Identify which cell holds the provided text, then report its [x, y] central coordinate. 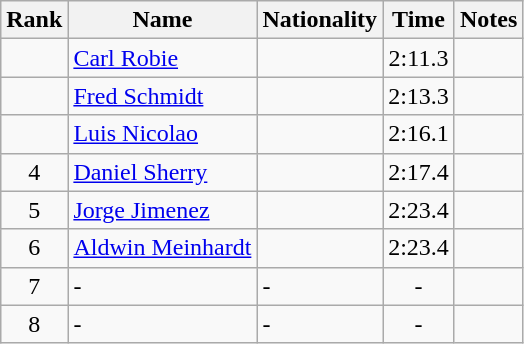
Notes [488, 20]
6 [34, 248]
5 [34, 210]
Luis Nicolao [162, 134]
Name [162, 20]
2:17.4 [419, 172]
2:11.3 [419, 58]
Jorge Jimenez [162, 210]
Time [419, 20]
Rank [34, 20]
2:16.1 [419, 134]
Daniel Sherry [162, 172]
Aldwin Meinhardt [162, 248]
4 [34, 172]
Carl Robie [162, 58]
7 [34, 286]
Nationality [320, 20]
2:13.3 [419, 96]
8 [34, 324]
Fred Schmidt [162, 96]
